Return the (X, Y) coordinate for the center point of the cell that contains the specified text.  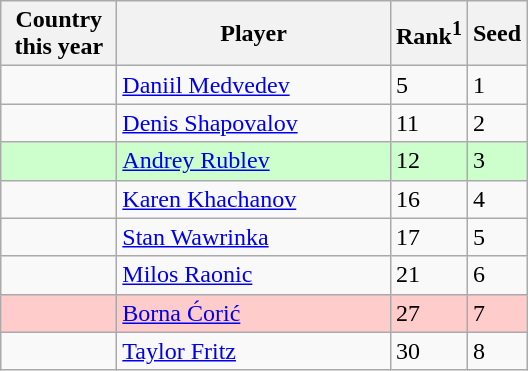
Country this year (59, 34)
21 (428, 275)
Milos Raonic (254, 275)
1 (496, 85)
Denis Shapovalov (254, 123)
Karen Khachanov (254, 199)
8 (496, 351)
27 (428, 313)
Stan Wawrinka (254, 237)
11 (428, 123)
Taylor Fritz (254, 351)
Daniil Medvedev (254, 85)
Rank1 (428, 34)
6 (496, 275)
2 (496, 123)
12 (428, 161)
Borna Ćorić (254, 313)
7 (496, 313)
4 (496, 199)
Andrey Rublev (254, 161)
Player (254, 34)
3 (496, 161)
16 (428, 199)
30 (428, 351)
17 (428, 237)
Seed (496, 34)
